Provide the (x, y) coordinate of the cell's center where the given text is located.  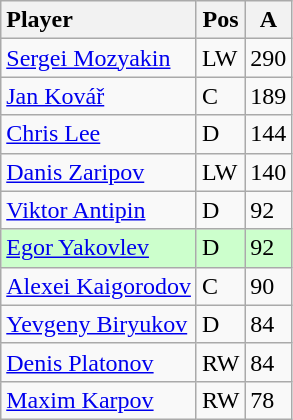
Pos (220, 20)
144 (268, 134)
290 (268, 58)
Player (99, 20)
90 (268, 286)
78 (268, 400)
Danis Zaripov (99, 172)
Jan Kovář (99, 96)
Denis Platonov (99, 362)
Maxim Karpov (99, 400)
Egor Yakovlev (99, 248)
Sergei Mozyakin (99, 58)
189 (268, 96)
A (268, 20)
Viktor Antipin (99, 210)
Chris Lee (99, 134)
Yevgeny Biryukov (99, 324)
140 (268, 172)
Alexei Kaigorodov (99, 286)
